For the text-containing cell, return its midpoint in (x, y) coordinate format. 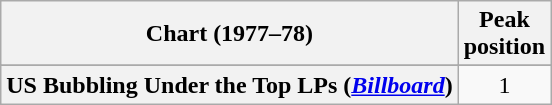
US Bubbling Under the Top LPs (Billboard) (230, 85)
1 (504, 85)
Chart (1977–78) (230, 34)
Peakposition (504, 34)
